Extract the [X, Y] coordinate from the center of the cell holding the provided text.  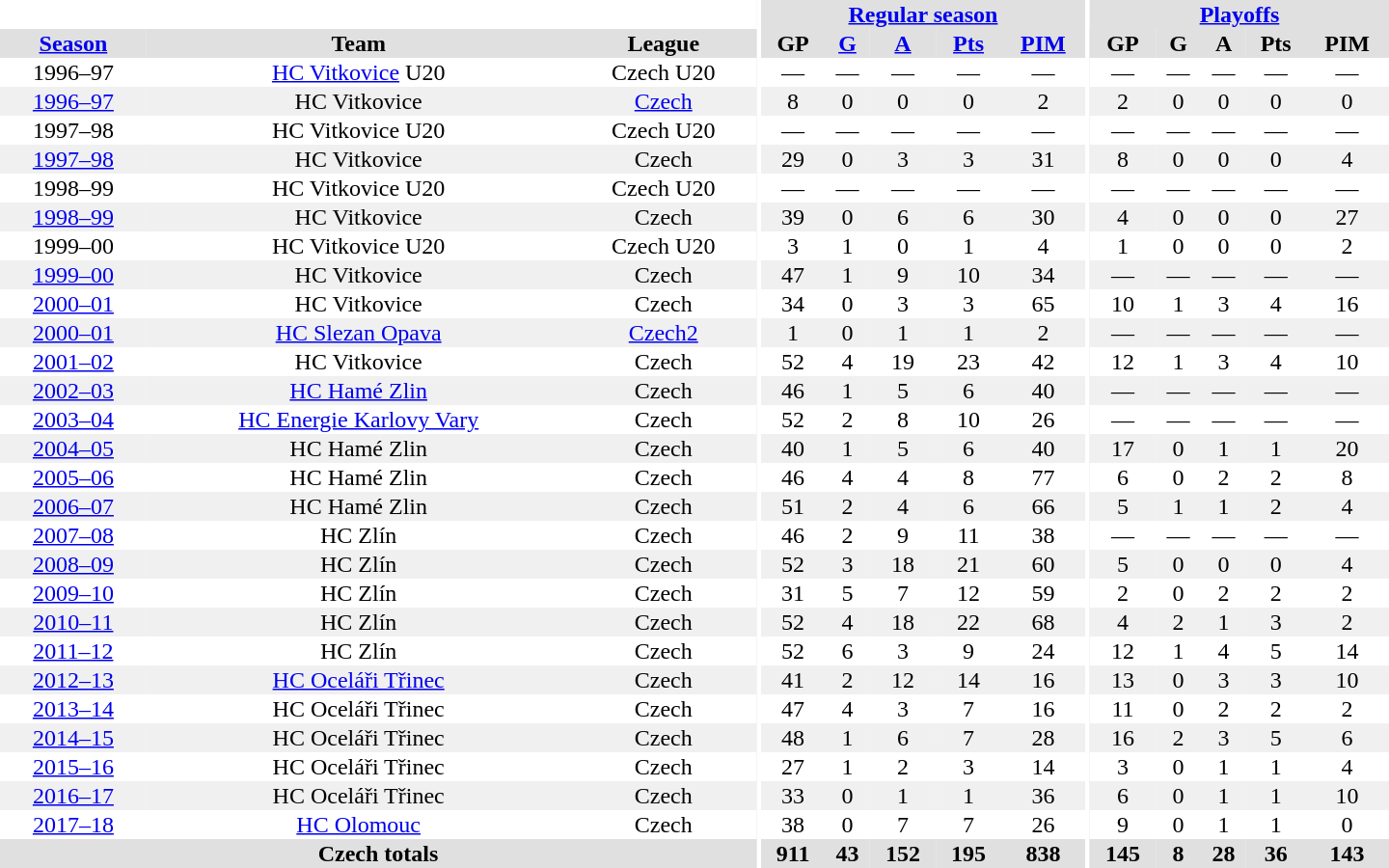
911 [793, 854]
13 [1123, 680]
2007–08 [73, 535]
Czech2 [664, 333]
33 [793, 796]
HC Energie Karlovy Vary [359, 420]
2015–16 [73, 767]
Season [73, 43]
143 [1347, 854]
77 [1044, 477]
24 [1044, 651]
19 [903, 362]
2008–09 [73, 564]
Playoffs [1239, 14]
Team [359, 43]
HC Olomouc [359, 825]
195 [968, 854]
21 [968, 564]
2003–04 [73, 420]
2012–13 [73, 680]
39 [793, 217]
30 [1044, 217]
145 [1123, 854]
42 [1044, 362]
43 [847, 854]
20 [1347, 448]
60 [1044, 564]
2006–07 [73, 506]
59 [1044, 593]
17 [1123, 448]
29 [793, 159]
22 [968, 622]
51 [793, 506]
152 [903, 854]
Czech totals [378, 854]
66 [1044, 506]
68 [1044, 622]
2010–11 [73, 622]
2017–18 [73, 825]
41 [793, 680]
65 [1044, 304]
Regular season [923, 14]
League [664, 43]
23 [968, 362]
48 [793, 738]
2013–14 [73, 709]
2016–17 [73, 796]
2004–05 [73, 448]
2011–12 [73, 651]
HC Slezan Opava [359, 333]
2014–15 [73, 738]
838 [1044, 854]
2001–02 [73, 362]
2009–10 [73, 593]
2002–03 [73, 391]
2005–06 [73, 477]
